Provide the (X, Y) coordinate of the cell's center where the given text is located.  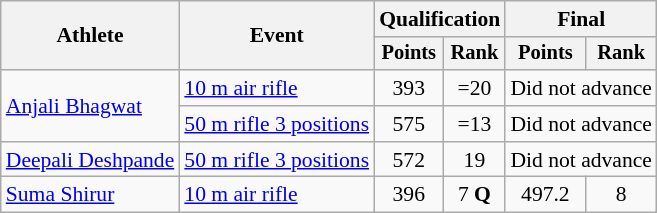
393 (408, 88)
572 (408, 160)
=13 (474, 124)
Anjali Bhagwat (90, 106)
Athlete (90, 36)
Event (276, 36)
575 (408, 124)
497.2 (545, 195)
19 (474, 160)
Suma Shirur (90, 195)
8 (621, 195)
Qualification (440, 19)
7 Q (474, 195)
396 (408, 195)
=20 (474, 88)
Deepali Deshpande (90, 160)
Final (581, 19)
